Capture the cell that displays the provided text and extract its (X, Y) central coordinate. 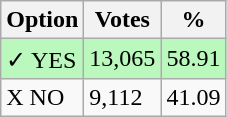
Votes (122, 20)
Option (42, 20)
X NO (42, 97)
58.91 (194, 59)
9,112 (122, 97)
✓ YES (42, 59)
% (194, 20)
41.09 (194, 97)
13,065 (122, 59)
